For the text-containing cell, return its midpoint in [X, Y] coordinate format. 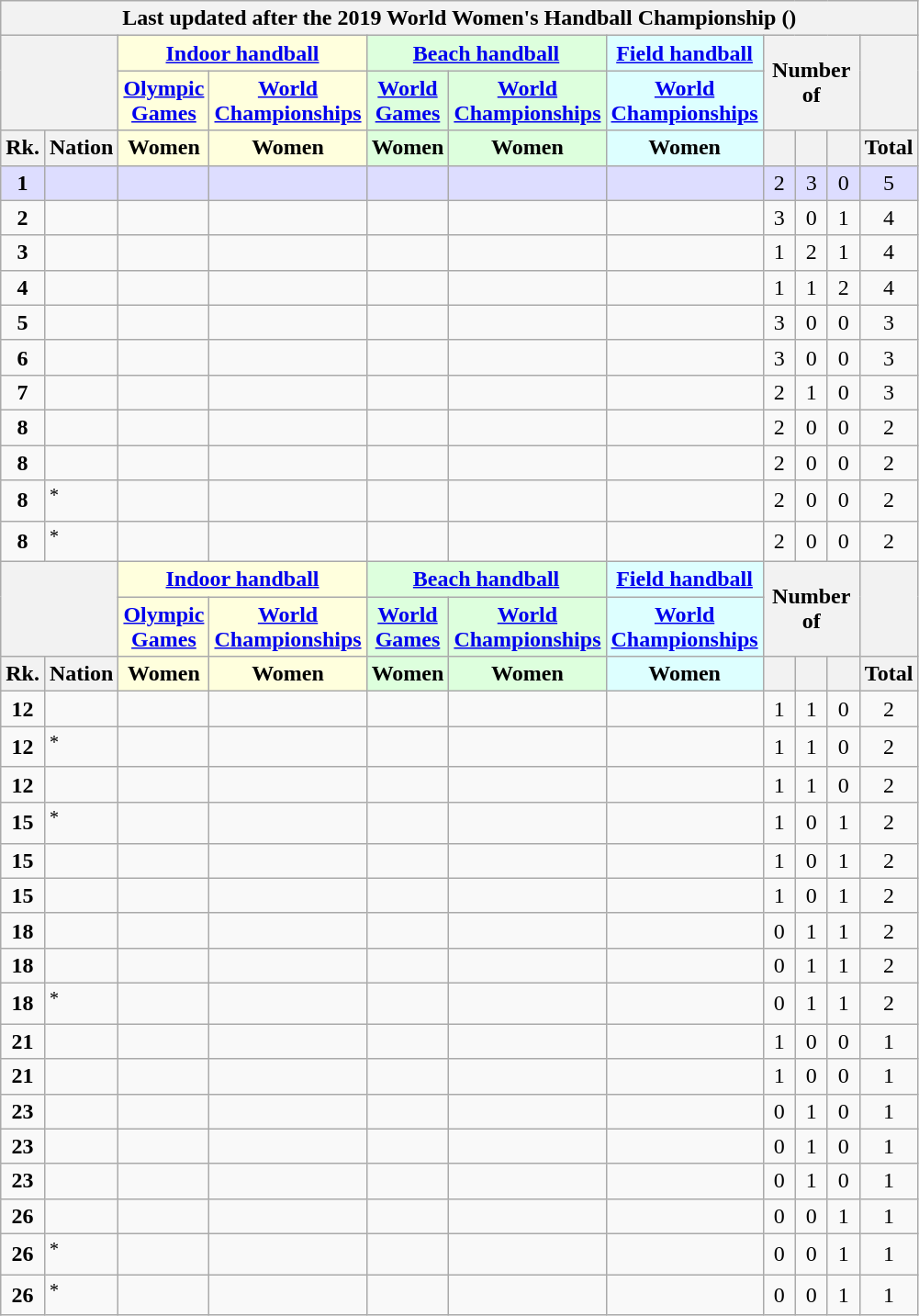
6 [23, 357]
7 [23, 392]
Last updated after the 2019 World Women's Handball Championship () [459, 18]
